From the cell containing the given text, extract its center point as [x, y] coordinate. 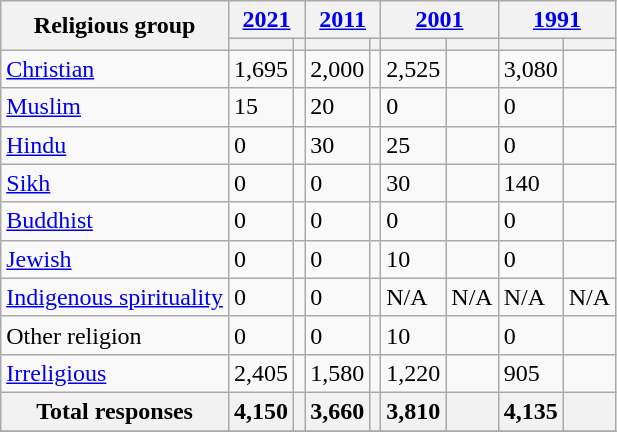
1,580 [338, 373]
Christian [115, 69]
1991 [556, 20]
15 [260, 107]
Buddhist [115, 221]
3,660 [338, 411]
Sikh [115, 183]
3,810 [414, 411]
2,405 [260, 373]
4,150 [260, 411]
905 [530, 373]
Other religion [115, 335]
2021 [266, 20]
140 [530, 183]
Jewish [115, 259]
Indigenous spirituality [115, 297]
20 [338, 107]
2,525 [414, 69]
4,135 [530, 411]
2011 [343, 20]
2001 [440, 20]
25 [414, 145]
Irreligious [115, 373]
Total responses [115, 411]
Hindu [115, 145]
1,695 [260, 69]
3,080 [530, 69]
Religious group [115, 26]
1,220 [414, 373]
Muslim [115, 107]
2,000 [338, 69]
